Determine the [X, Y] coordinate at the center of the cell enclosing the given text.  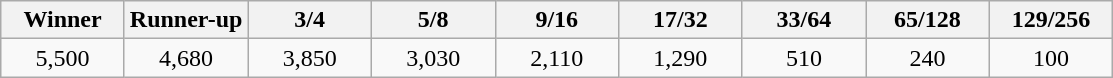
100 [1051, 58]
3,030 [433, 58]
65/128 [928, 20]
Runner-up [186, 20]
3,850 [310, 58]
5,500 [63, 58]
240 [928, 58]
2,110 [557, 58]
1,290 [681, 58]
17/32 [681, 20]
5/8 [433, 20]
129/256 [1051, 20]
3/4 [310, 20]
9/16 [557, 20]
510 [804, 58]
4,680 [186, 58]
33/64 [804, 20]
Winner [63, 20]
